Return [x, y] of the center of cell containing provided text 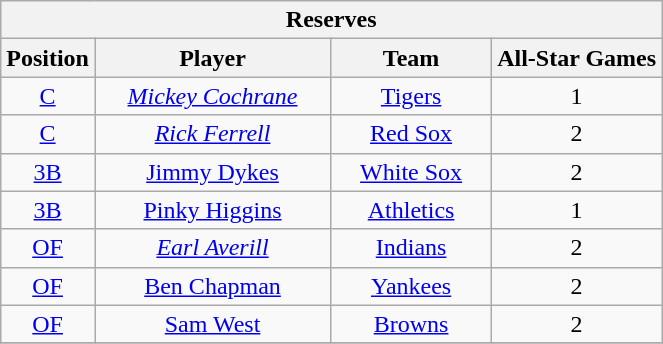
Position [48, 58]
Ben Chapman [212, 286]
Browns [412, 324]
Indians [412, 248]
Yankees [412, 286]
Athletics [412, 210]
Jimmy Dykes [212, 172]
Red Sox [412, 134]
Pinky Higgins [212, 210]
Earl Averill [212, 248]
Rick Ferrell [212, 134]
All-Star Games [577, 58]
Team [412, 58]
Sam West [212, 324]
Mickey Cochrane [212, 96]
Player [212, 58]
Reserves [332, 20]
White Sox [412, 172]
Tigers [412, 96]
